Capture the cell that displays the provided text and extract its [x, y] central coordinate. 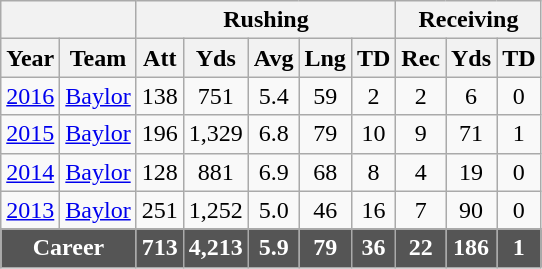
Rushing [266, 20]
138 [160, 96]
90 [472, 210]
16 [373, 210]
Avg [274, 58]
2016 [30, 96]
Att [160, 58]
5.9 [274, 248]
128 [160, 172]
Rec [421, 58]
881 [216, 172]
2014 [30, 172]
59 [325, 96]
196 [160, 134]
1,329 [216, 134]
Career [68, 248]
751 [216, 96]
Team [98, 58]
8 [373, 172]
36 [373, 248]
9 [421, 134]
186 [472, 248]
4,213 [216, 248]
19 [472, 172]
71 [472, 134]
Lng [325, 58]
46 [325, 210]
10 [373, 134]
2013 [30, 210]
4 [421, 172]
2015 [30, 134]
1,252 [216, 210]
5.4 [274, 96]
22 [421, 248]
Receiving [468, 20]
6 [472, 96]
6.9 [274, 172]
251 [160, 210]
7 [421, 210]
5.0 [274, 210]
Year [30, 58]
713 [160, 248]
68 [325, 172]
6.8 [274, 134]
